Search for the cell housing the specified text and yield its (X, Y) center coordinate. 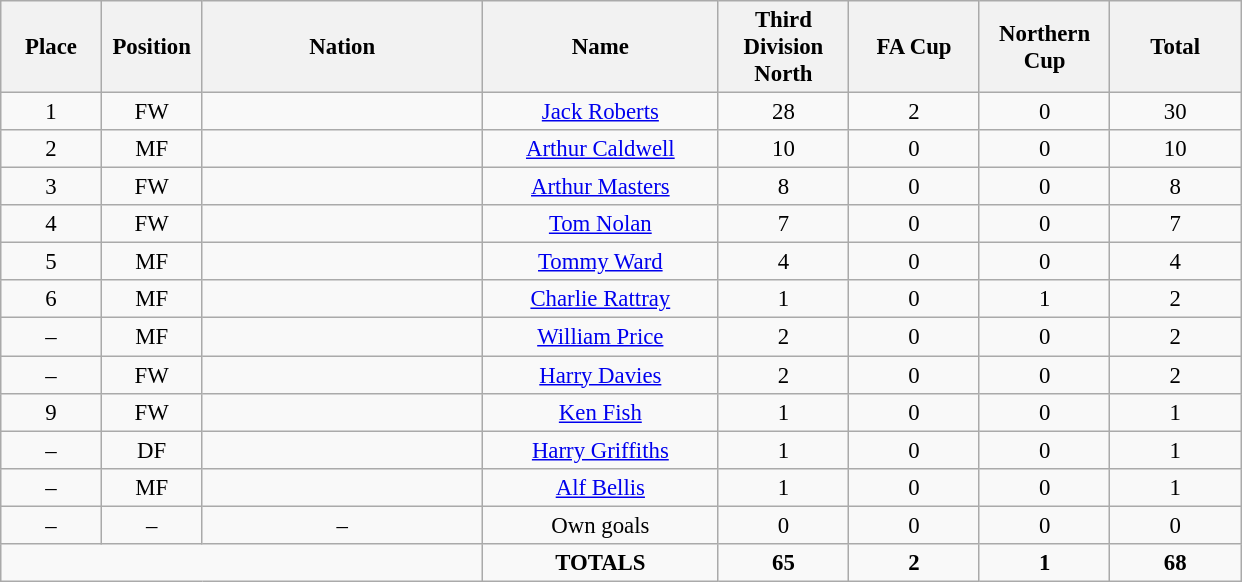
68 (1176, 563)
Tommy Ward (601, 262)
30 (1176, 112)
5 (52, 262)
Jack Roberts (601, 112)
Northern Cup (1044, 47)
Harry Griffiths (601, 450)
28 (784, 112)
TOTALS (601, 563)
William Price (601, 337)
3 (52, 187)
9 (52, 412)
Arthur Masters (601, 187)
Arthur Caldwell (601, 149)
65 (784, 563)
Name (601, 47)
Alf Bellis (601, 487)
DF (152, 450)
Nation (342, 47)
Harry Davies (601, 375)
FA Cup (914, 47)
Ken Fish (601, 412)
6 (52, 299)
Place (52, 47)
Own goals (601, 525)
Total (1176, 47)
Tom Nolan (601, 224)
Charlie Rattray (601, 299)
Position (152, 47)
Third Division North (784, 47)
